Identify which cell holds the provided text, then report its (x, y) central coordinate. 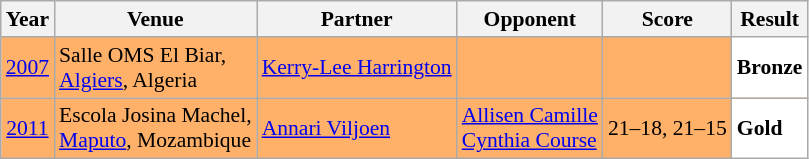
2011 (28, 128)
Escola Josina Machel,Maputo, Mozambique (156, 128)
Annari Viljoen (357, 128)
Venue (156, 19)
2007 (28, 68)
Kerry-Lee Harrington (357, 68)
Opponent (530, 19)
Gold (770, 128)
Bronze (770, 68)
21–18, 21–15 (668, 128)
Salle OMS El Biar,Algiers, Algeria (156, 68)
Partner (357, 19)
Result (770, 19)
Allisen Camille Cynthia Course (530, 128)
Score (668, 19)
Year (28, 19)
